Find where the given text appears and provide that cell's center as [x, y] coordinate. 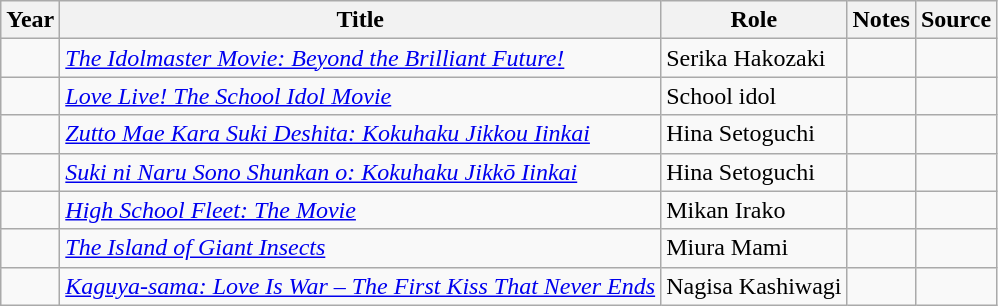
Source [956, 20]
Mikan Irako [754, 210]
Zutto Mae Kara Suki Deshita: Kokuhaku Jikkou Iinkai [360, 134]
Notes [881, 20]
The Island of Giant Insects [360, 248]
Title [360, 20]
Role [754, 20]
Suki ni Naru Sono Shunkan o: Kokuhaku Jikkō Iinkai [360, 172]
High School Fleet: The Movie [360, 210]
Kaguya-sama: Love Is War – The First Kiss That Never Ends [360, 286]
School idol [754, 96]
Nagisa Kashiwagi [754, 286]
Serika Hakozaki [754, 58]
The Idolmaster Movie: Beyond the Brilliant Future! [360, 58]
Love Live! The School Idol Movie [360, 96]
Year [30, 20]
Miura Mami [754, 248]
